Return (X, Y) of the center of cell containing provided text 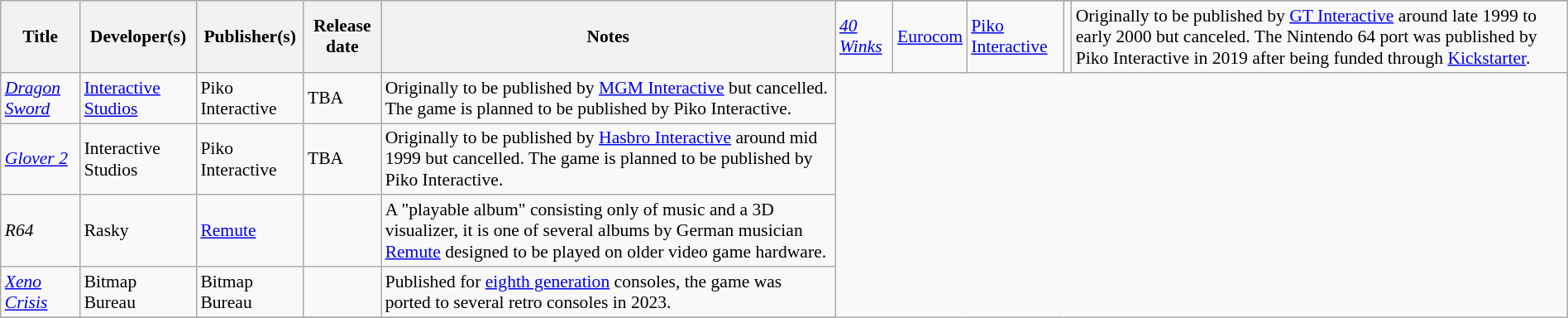
Xeno Crisis (41, 291)
R64 (41, 232)
Developer(s) (139, 36)
40 Winks (864, 36)
Title (41, 36)
Originally to be published by Hasbro Interactive around mid 1999 but cancelled. The game is planned to be published by Piko Interactive. (609, 159)
Eurocom (930, 36)
Originally to be published by MGM Interactive but cancelled. The game is planned to be published by Piko Interactive. (609, 98)
Notes (609, 36)
Published for eighth generation consoles, the game was ported to several retro consoles in 2023. (609, 291)
Dragon Sword (41, 98)
Release date (342, 36)
Glover 2 (41, 159)
Publisher(s) (250, 36)
Rasky (139, 232)
Remute (250, 232)
